Return [X, Y] of the center of cell containing provided text 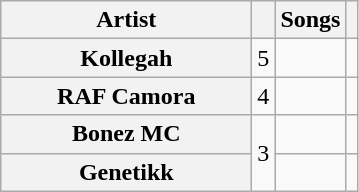
Artist [126, 20]
5 [264, 58]
RAF Camora [126, 96]
4 [264, 96]
Genetikk [126, 172]
Songs [310, 20]
3 [264, 153]
Bonez MC [126, 134]
Kollegah [126, 58]
